Provide the (X, Y) coordinate of the cell's center where the given text is located.  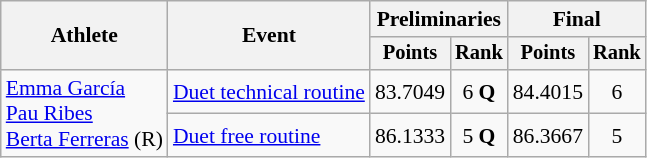
Duet technical routine (269, 92)
86.1333 (410, 136)
Preliminaries (439, 19)
84.4015 (548, 92)
Emma GarcíaPau RibesBerta Ferreras (R) (84, 114)
6 Q (479, 92)
Final (577, 19)
6 (617, 92)
5 Q (479, 136)
Athlete (84, 36)
Event (269, 36)
83.7049 (410, 92)
Duet free routine (269, 136)
5 (617, 136)
86.3667 (548, 136)
